Provide the (X, Y) coordinate of the cell's center where the given text is located.  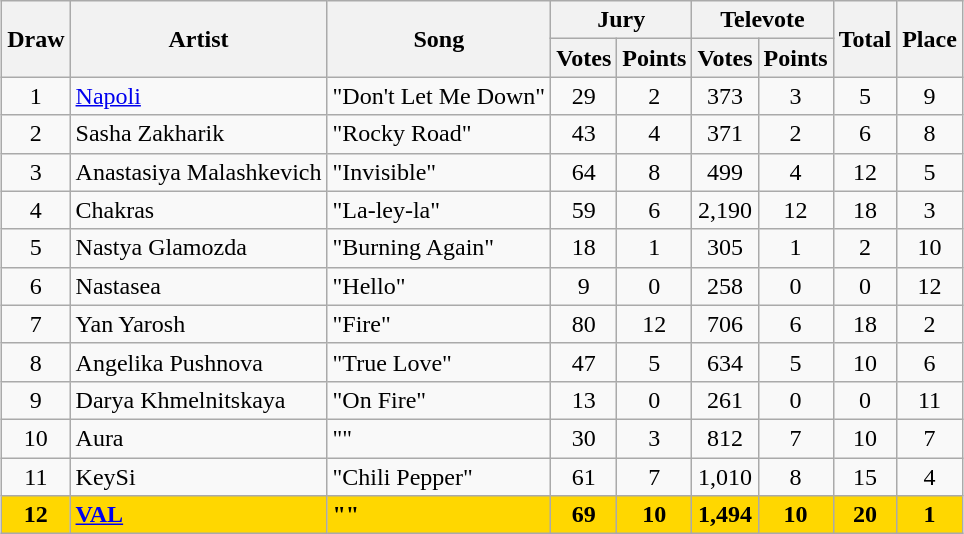
Draw (36, 39)
61 (584, 477)
80 (584, 324)
29 (584, 96)
Artist (198, 39)
812 (725, 438)
Song (439, 39)
20 (865, 515)
Jury (622, 20)
258 (725, 286)
Nastasea (198, 286)
499 (725, 172)
"La-ley-la" (439, 210)
KeySi (198, 477)
VAL (198, 515)
Sasha Zakharik (198, 134)
"Chili Pepper" (439, 477)
Televote (762, 20)
Nastya Glamozda (198, 248)
13 (584, 400)
Yan Yarosh (198, 324)
Darya Khmelnitskaya (198, 400)
69 (584, 515)
43 (584, 134)
Napoli (198, 96)
47 (584, 362)
Place (930, 39)
64 (584, 172)
373 (725, 96)
2,190 (725, 210)
1,010 (725, 477)
706 (725, 324)
"Invisible" (439, 172)
Total (865, 39)
"On Fire" (439, 400)
Anastasiya Malashkevich (198, 172)
261 (725, 400)
1,494 (725, 515)
"Rocky Road" (439, 134)
59 (584, 210)
15 (865, 477)
"Fire" (439, 324)
Aura (198, 438)
371 (725, 134)
"Burning Again" (439, 248)
"Hello" (439, 286)
Angelika Pushnоva (198, 362)
30 (584, 438)
634 (725, 362)
305 (725, 248)
Chakras (198, 210)
"Don't Let Me Down" (439, 96)
"True Love" (439, 362)
